Extract the (X, Y) coordinate from the center of the cell holding the provided text.  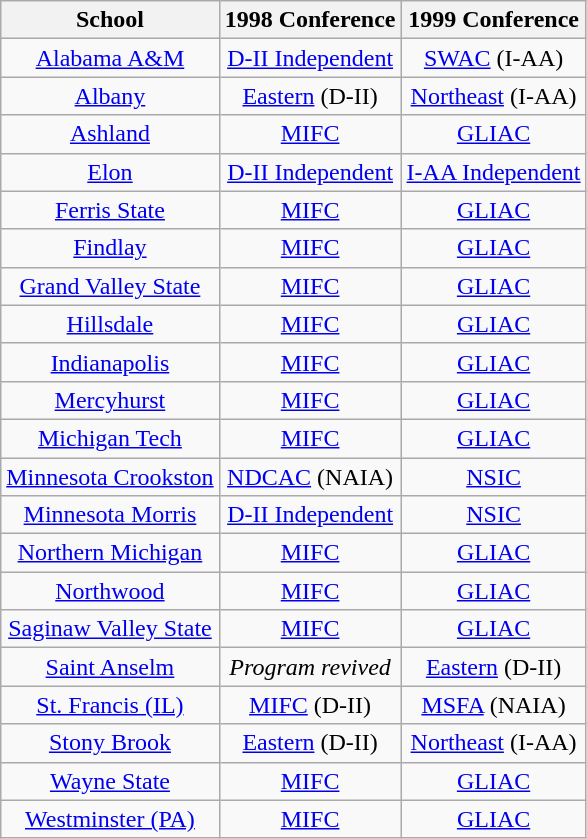
Hillsdale (110, 324)
Mercyhurst (110, 400)
Ashland (110, 134)
I-AA Independent (494, 172)
MIFC (D-II) (310, 705)
School (110, 20)
Northwood (110, 591)
Program revived (310, 667)
Findlay (110, 248)
Indianapolis (110, 362)
1999 Conference (494, 20)
1998 Conference (310, 20)
Alabama A&M (110, 58)
NDCAC (NAIA) (310, 477)
Westminster (PA) (110, 819)
MSFA (NAIA) (494, 705)
Saginaw Valley State (110, 629)
Elon (110, 172)
Saint Anselm (110, 667)
Minnesota Morris (110, 515)
Ferris State (110, 210)
Northern Michigan (110, 553)
Albany (110, 96)
Minnesota Crookston (110, 477)
Wayne State (110, 781)
SWAC (I-AA) (494, 58)
Michigan Tech (110, 438)
St. Francis (IL) (110, 705)
Stony Brook (110, 743)
Grand Valley State (110, 286)
